Output the [X, Y] coordinate of the center of the cell containing the given text.  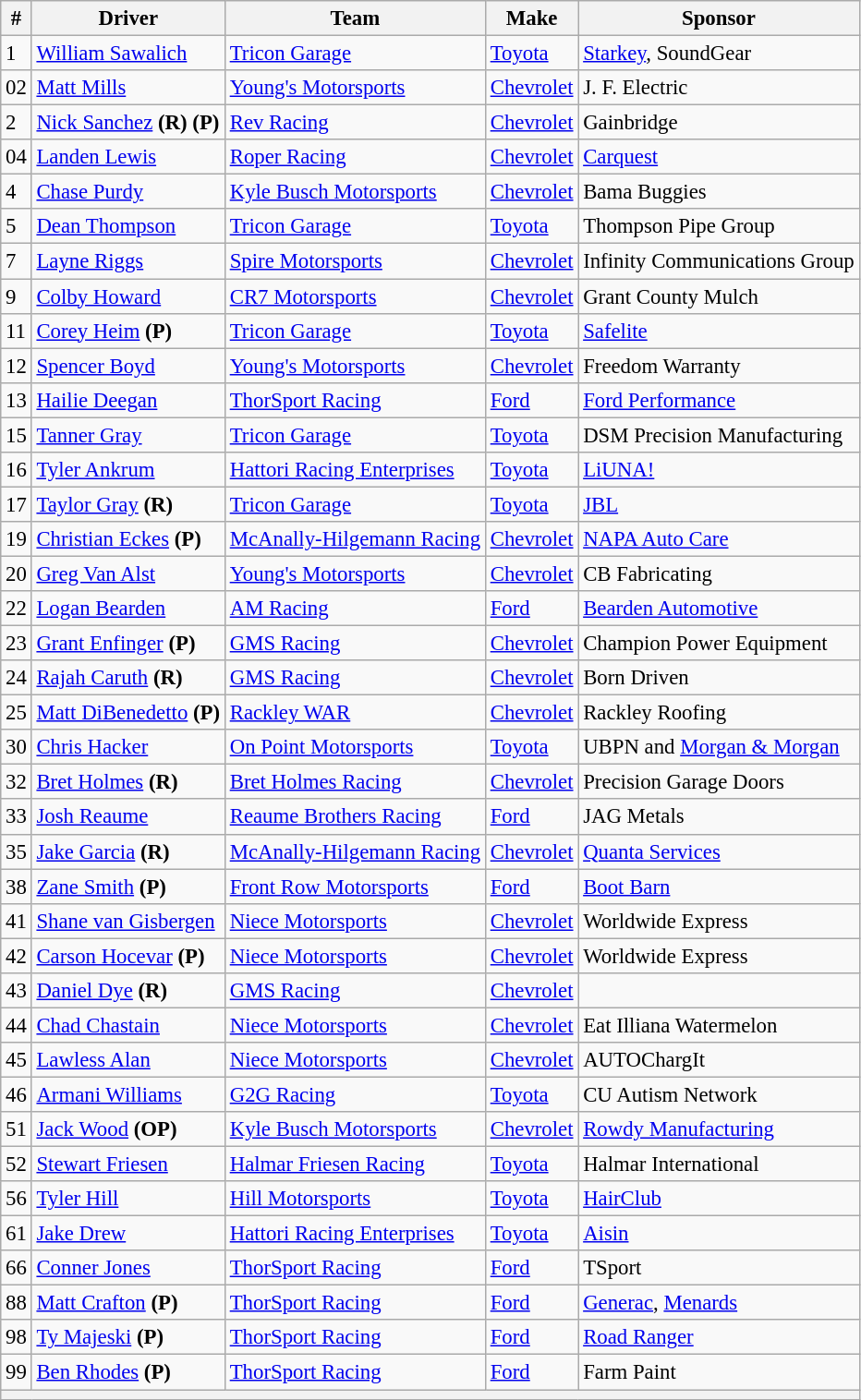
Zane Smith (P) [127, 887]
Tyler Hill [127, 1199]
Champion Power Equipment [719, 644]
66 [17, 1268]
17 [17, 504]
Freedom Warranty [719, 366]
Taylor Gray (R) [127, 504]
Chase Purdy [127, 192]
Matt DiBenedetto (P) [127, 713]
Reaume Brothers Racing [355, 817]
Rev Racing [355, 123]
61 [17, 1234]
33 [17, 817]
CR7 Motorsports [355, 296]
99 [17, 1372]
Aisin [719, 1234]
CB Fabricating [719, 573]
Roper Racing [355, 157]
Halmar International [719, 1165]
On Point Motorsports [355, 747]
5 [17, 226]
Gainbridge [719, 123]
13 [17, 400]
NAPA Auto Care [719, 539]
HairClub [719, 1199]
Team [355, 18]
52 [17, 1165]
Infinity Communications Group [719, 261]
Grant County Mulch [719, 296]
22 [17, 609]
Generac, Menards [719, 1303]
Greg Van Alst [127, 573]
Bret Holmes (R) [127, 782]
Bama Buggies [719, 192]
Jack Wood (OP) [127, 1129]
# [17, 18]
46 [17, 1094]
DSM Precision Manufacturing [719, 435]
Stewart Friesen [127, 1165]
Rackley WAR [355, 713]
11 [17, 331]
20 [17, 573]
Corey Heim (P) [127, 331]
Ty Majeski (P) [127, 1338]
44 [17, 1025]
Quanta Services [719, 851]
Grant Enfinger (P) [127, 644]
CU Autism Network [719, 1094]
Christian Eckes (P) [127, 539]
Road Ranger [719, 1338]
4 [17, 192]
30 [17, 747]
Hill Motorsports [355, 1199]
Precision Garage Doors [719, 782]
AM Racing [355, 609]
Shane van Gisbergen [127, 921]
Daniel Dye (R) [127, 991]
88 [17, 1303]
2 [17, 123]
Conner Jones [127, 1268]
Chad Chastain [127, 1025]
AUTOChargIt [719, 1060]
Make [531, 18]
Hailie Deegan [127, 400]
43 [17, 991]
9 [17, 296]
38 [17, 887]
Bret Holmes Racing [355, 782]
Carquest [719, 157]
Jake Garcia (R) [127, 851]
25 [17, 713]
02 [17, 88]
1 [17, 54]
Landen Lewis [127, 157]
Driver [127, 18]
12 [17, 366]
Front Row Motorsports [355, 887]
TSport [719, 1268]
19 [17, 539]
Nick Sanchez (R) (P) [127, 123]
04 [17, 157]
Logan Bearden [127, 609]
35 [17, 851]
G2G Racing [355, 1094]
Carson Hocevar (P) [127, 956]
Rajah Caruth (R) [127, 678]
Dean Thompson [127, 226]
Starkey, SoundGear [719, 54]
William Sawalich [127, 54]
Matt Mills [127, 88]
Rowdy Manufacturing [719, 1129]
Lawless Alan [127, 1060]
56 [17, 1199]
42 [17, 956]
15 [17, 435]
Ford Performance [719, 400]
Born Driven [719, 678]
J. F. Electric [719, 88]
41 [17, 921]
51 [17, 1129]
Farm Paint [719, 1372]
Josh Reaume [127, 817]
32 [17, 782]
Bearden Automotive [719, 609]
Matt Crafton (P) [127, 1303]
Spire Motorsports [355, 261]
Safelite [719, 331]
Armani Williams [127, 1094]
Tyler Ankrum [127, 470]
Thompson Pipe Group [719, 226]
Eat Illiana Watermelon [719, 1025]
98 [17, 1338]
45 [17, 1060]
Jake Drew [127, 1234]
Tanner Gray [127, 435]
UBPN and Morgan & Morgan [719, 747]
Colby Howard [127, 296]
Sponsor [719, 18]
Ben Rhodes (P) [127, 1372]
JBL [719, 504]
JAG Metals [719, 817]
16 [17, 470]
Boot Barn [719, 887]
7 [17, 261]
Layne Riggs [127, 261]
Rackley Roofing [719, 713]
Halmar Friesen Racing [355, 1165]
LiUNA! [719, 470]
23 [17, 644]
24 [17, 678]
Spencer Boyd [127, 366]
Chris Hacker [127, 747]
